From the cell containing the given text, extract its center point as [x, y] coordinate. 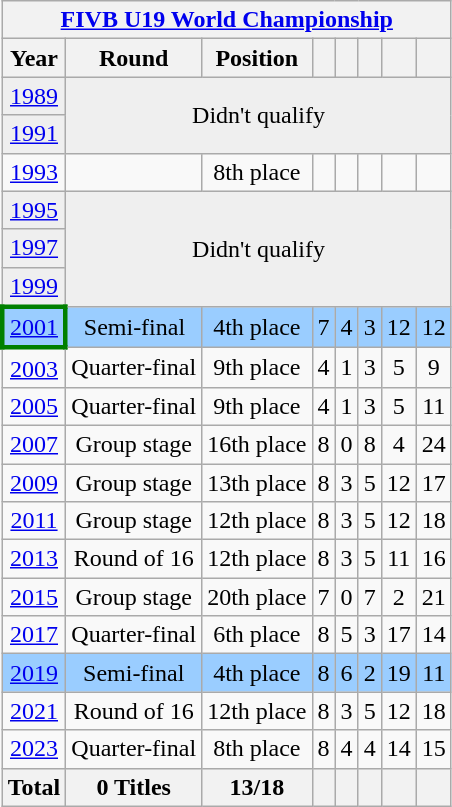
21 [434, 597]
Position [257, 58]
20th place [257, 597]
FIVB U19 World Championship [226, 20]
2009 [34, 483]
2013 [34, 559]
13/18 [257, 787]
16 [434, 559]
2011 [34, 521]
24 [434, 444]
1995 [34, 210]
2017 [34, 635]
19 [398, 673]
16th place [257, 444]
6th place [257, 635]
2003 [34, 368]
2019 [34, 673]
2007 [34, 444]
1999 [34, 287]
Year [34, 58]
9 [434, 368]
1993 [34, 172]
1991 [34, 134]
6 [346, 673]
1989 [34, 96]
Total [34, 787]
2021 [34, 711]
1997 [34, 248]
2015 [34, 597]
2005 [34, 406]
0 Titles [134, 787]
15 [434, 749]
2023 [34, 749]
Round [134, 58]
13th place [257, 483]
2001 [34, 328]
